Extract the (X, Y) coordinate from the center of the cell holding the provided text.  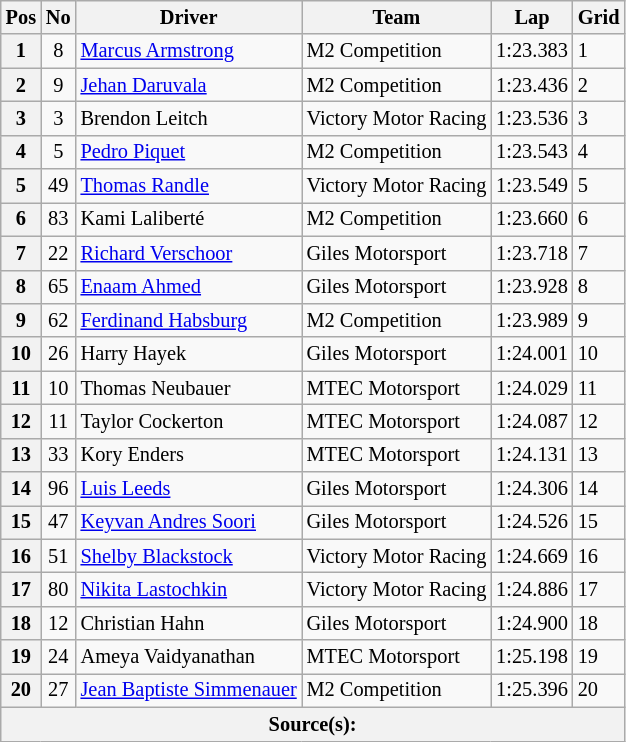
1:23.436 (532, 85)
Jean Baptiste Simmenauer (189, 690)
1:24.001 (532, 354)
1:24.900 (532, 623)
Kory Enders (189, 455)
Keyvan Andres Soori (189, 522)
51 (58, 556)
Taylor Cockerton (189, 421)
Thomas Neubauer (189, 388)
62 (58, 320)
Enaam Ahmed (189, 287)
Team (397, 17)
1:24.306 (532, 489)
1:24.886 (532, 589)
Shelby Blackstock (189, 556)
49 (58, 186)
1:25.396 (532, 690)
1:23.660 (532, 219)
83 (58, 219)
Thomas Randle (189, 186)
1:24.029 (532, 388)
33 (58, 455)
47 (58, 522)
Luis Leeds (189, 489)
1:24.526 (532, 522)
26 (58, 354)
1:23.928 (532, 287)
Ferdinand Habsburg (189, 320)
65 (58, 287)
Marcus Armstrong (189, 51)
27 (58, 690)
Grid (599, 17)
Lap (532, 17)
80 (58, 589)
1:24.131 (532, 455)
24 (58, 657)
Driver (189, 17)
No (58, 17)
96 (58, 489)
1:23.549 (532, 186)
Source(s): (313, 724)
1:25.198 (532, 657)
1:23.536 (532, 118)
Pos (21, 17)
Kami Laliberté (189, 219)
1:23.989 (532, 320)
Jehan Daruvala (189, 85)
Nikita Lastochkin (189, 589)
1:23.543 (532, 152)
1:23.383 (532, 51)
Brendon Leitch (189, 118)
Richard Verschoor (189, 253)
Pedro Piquet (189, 152)
Christian Hahn (189, 623)
Ameya Vaidyanathan (189, 657)
Harry Hayek (189, 354)
1:24.087 (532, 421)
1:24.669 (532, 556)
1:23.718 (532, 253)
22 (58, 253)
